Detect which cell encompasses the target text, then output its (X, Y) center coordinate. 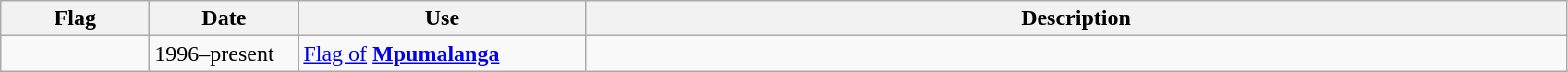
Flag of Mpumalanga (442, 54)
Use (442, 18)
Date (224, 18)
Flag (76, 18)
1996–present (224, 54)
Description (1076, 18)
